Output the [X, Y] coordinate of the center of the cell containing the given text.  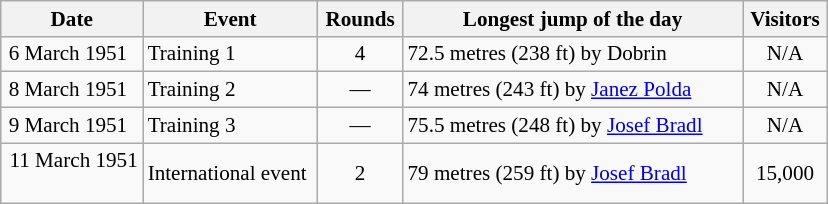
Date [72, 18]
Event [230, 18]
8 March 1951 [72, 90]
79 metres (259 ft) by Josef Bradl [573, 174]
Visitors [784, 18]
Training 1 [230, 54]
11 March 1951 [72, 174]
74 metres (243 ft) by Janez Polda [573, 90]
Longest jump of the day [573, 18]
2 [360, 174]
9 March 1951 [72, 124]
International event [230, 174]
Training 3 [230, 124]
Training 2 [230, 90]
15,000 [784, 174]
72.5 metres (238 ft) by Dobrin [573, 54]
75.5 metres (248 ft) by Josef Bradl [573, 124]
6 March 1951 [72, 54]
Rounds [360, 18]
4 [360, 54]
